For the text-containing cell, return its midpoint in (x, y) coordinate format. 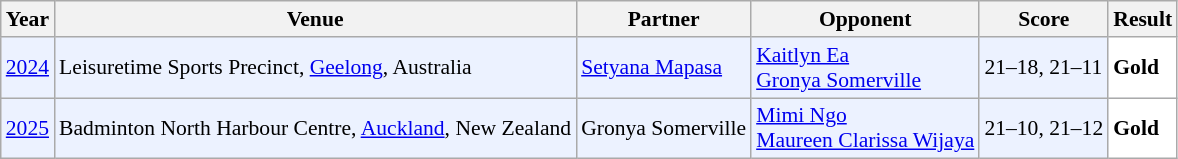
Kaitlyn Ea Gronya Somerville (865, 68)
Result (1142, 19)
Year (28, 19)
Score (1044, 19)
Gronya Somerville (664, 128)
2024 (28, 68)
Partner (664, 19)
21–18, 21–11 (1044, 68)
Venue (315, 19)
Setyana Mapasa (664, 68)
Opponent (865, 19)
21–10, 21–12 (1044, 128)
Leisuretime Sports Precinct, Geelong, Australia (315, 68)
Badminton North Harbour Centre, Auckland, New Zealand (315, 128)
Mimi Ngo Maureen Clarissa Wijaya (865, 128)
2025 (28, 128)
